Locate the cell with the specified text and output its (X, Y) center coordinate. 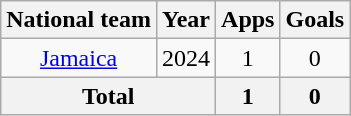
Apps (248, 20)
National team (79, 20)
Year (186, 20)
Jamaica (79, 58)
Total (108, 96)
2024 (186, 58)
Goals (315, 20)
